Locate the cell with the specified text and output its (X, Y) center coordinate. 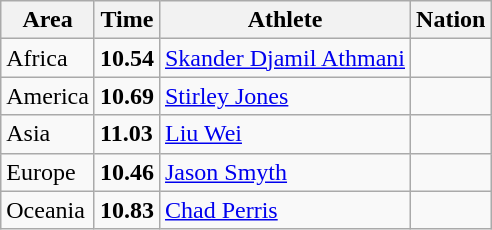
11.03 (126, 134)
Liu Wei (284, 134)
Chad Perris (284, 210)
10.54 (126, 58)
Area (48, 20)
Oceania (48, 210)
America (48, 96)
Time (126, 20)
Stirley Jones (284, 96)
10.46 (126, 172)
Europe (48, 172)
10.83 (126, 210)
10.69 (126, 96)
Nation (451, 20)
Skander Djamil Athmani (284, 58)
Athlete (284, 20)
Africa (48, 58)
Asia (48, 134)
Jason Smyth (284, 172)
